Identify which cell holds the provided text, then report its [X, Y] central coordinate. 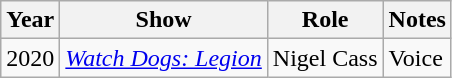
Year [30, 20]
Role [325, 20]
2020 [30, 58]
Voice [417, 58]
Notes [417, 20]
Show [164, 20]
Nigel Cass [325, 58]
Watch Dogs: Legion [164, 58]
